Return [x, y] of the center of cell containing provided text 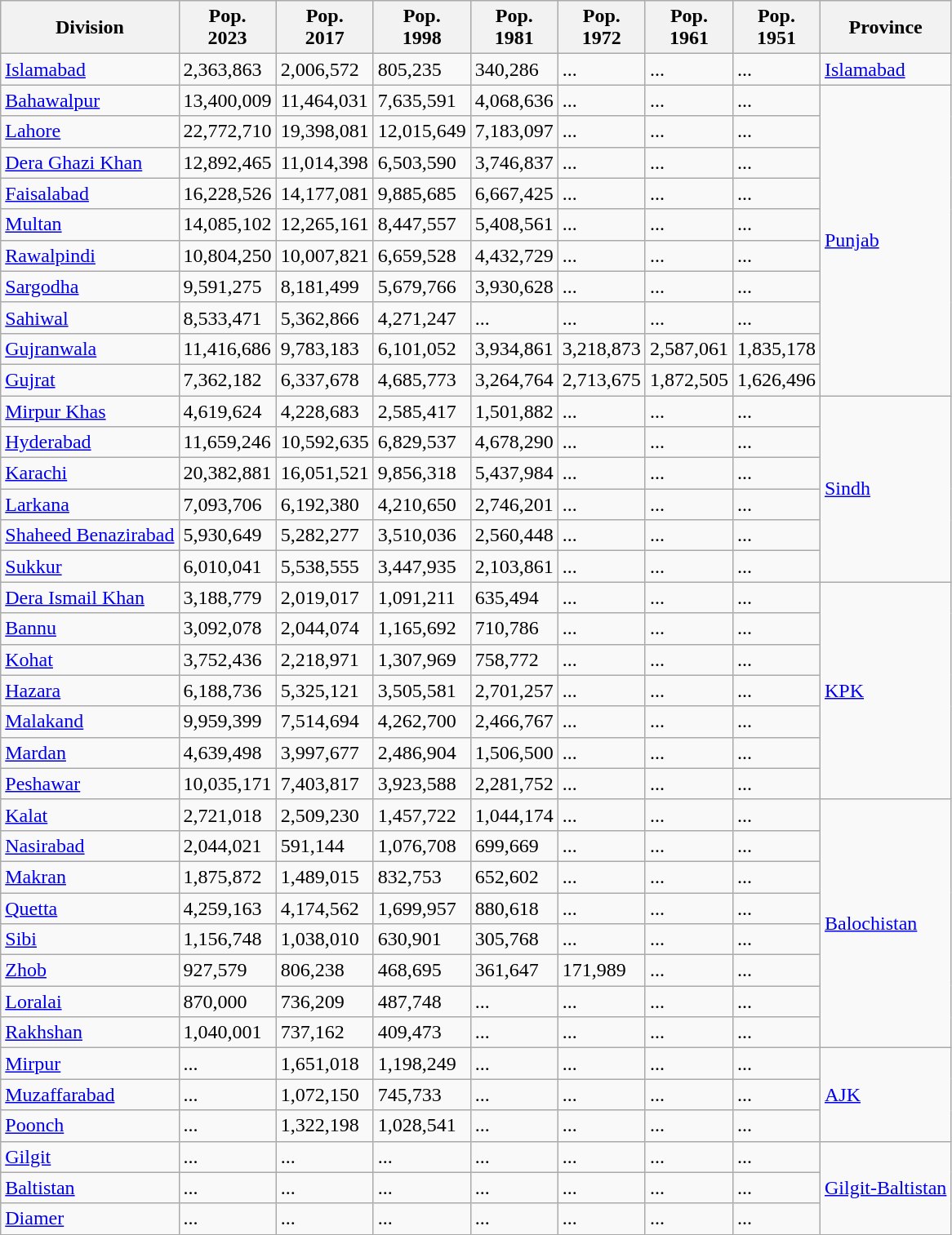
630,901 [421, 940]
4,271,247 [421, 318]
2,713,675 [601, 380]
AJK [885, 1095]
Punjab [885, 240]
Pop.2017 [325, 28]
6,101,052 [421, 349]
14,177,081 [325, 193]
2,044,021 [227, 846]
Faisalabad [90, 193]
Province [885, 28]
3,092,078 [227, 629]
1,875,872 [227, 877]
1,028,541 [421, 1126]
6,503,590 [421, 162]
745,733 [421, 1095]
1,038,010 [325, 940]
4,068,636 [514, 100]
3,510,036 [421, 535]
Peshawar [90, 784]
2,363,863 [227, 69]
Kalat [90, 815]
2,587,061 [689, 349]
10,804,250 [227, 255]
2,218,971 [325, 660]
5,437,984 [514, 473]
6,829,537 [421, 442]
3,218,873 [601, 349]
4,259,163 [227, 908]
Diamer [90, 1219]
4,639,498 [227, 753]
1,872,505 [689, 380]
1,044,174 [514, 815]
9,783,183 [325, 349]
2,746,201 [514, 504]
Karachi [90, 473]
3,447,935 [421, 566]
Poonch [90, 1126]
7,403,817 [325, 784]
Mirpur [90, 1064]
737,162 [325, 1033]
1,076,708 [421, 846]
Sindh [885, 488]
Multan [90, 224]
Muzaffarabad [90, 1095]
1,198,249 [421, 1064]
Gujrat [90, 380]
Pop.1998 [421, 28]
Balochistan [885, 923]
5,538,555 [325, 566]
Sargodha [90, 287]
Dera Ismail Khan [90, 598]
340,286 [514, 69]
7,362,182 [227, 380]
Pop.1972 [601, 28]
3,505,581 [421, 691]
Lahore [90, 131]
1,165,692 [421, 629]
16,051,521 [325, 473]
6,659,528 [421, 255]
Malakand [90, 722]
Nasirabad [90, 846]
305,768 [514, 940]
5,679,766 [421, 287]
12,265,161 [325, 224]
Baltistan [90, 1188]
2,281,752 [514, 784]
20,382,881 [227, 473]
22,772,710 [227, 131]
3,188,779 [227, 598]
1,835,178 [776, 349]
Rakhshan [90, 1033]
2,560,448 [514, 535]
1,040,001 [227, 1033]
Hazara [90, 691]
6,188,736 [227, 691]
9,591,275 [227, 287]
1,489,015 [325, 877]
Loralai [90, 1002]
12,892,465 [227, 162]
710,786 [514, 629]
11,659,246 [227, 442]
3,264,764 [514, 380]
652,602 [514, 877]
8,447,557 [421, 224]
Pop.1981 [514, 28]
8,181,499 [325, 287]
6,667,425 [514, 193]
1,322,198 [325, 1126]
5,325,121 [325, 691]
10,592,635 [325, 442]
11,416,686 [227, 349]
1,651,018 [325, 1064]
3,923,588 [421, 784]
Dera Ghazi Khan [90, 162]
468,695 [421, 971]
6,192,380 [325, 504]
3,930,628 [514, 287]
1,457,722 [421, 815]
6,010,041 [227, 566]
7,635,591 [421, 100]
5,362,866 [325, 318]
Bannu [90, 629]
14,085,102 [227, 224]
3,752,436 [227, 660]
Makran [90, 877]
4,678,290 [514, 442]
Zhob [90, 971]
171,989 [601, 971]
591,144 [325, 846]
2,006,572 [325, 69]
1,156,748 [227, 940]
635,494 [514, 598]
6,337,678 [325, 380]
9,856,318 [421, 473]
Mirpur Khas [90, 411]
2,044,074 [325, 629]
2,466,767 [514, 722]
Gilgit [90, 1157]
4,432,729 [514, 255]
19,398,081 [325, 131]
2,019,017 [325, 598]
1,307,969 [421, 660]
3,997,677 [325, 753]
13,400,009 [227, 100]
736,209 [325, 1002]
Sahiwal [90, 318]
2,509,230 [325, 815]
10,007,821 [325, 255]
2,585,417 [421, 411]
Pop.1951 [776, 28]
Mardan [90, 753]
361,647 [514, 971]
Hyderabad [90, 442]
4,228,683 [325, 411]
4,262,700 [421, 722]
5,930,649 [227, 535]
Bahawalpur [90, 100]
12,015,649 [421, 131]
3,934,861 [514, 349]
Quetta [90, 908]
Larkana [90, 504]
4,685,773 [421, 380]
4,174,562 [325, 908]
11,014,398 [325, 162]
758,772 [514, 660]
7,183,097 [514, 131]
3,746,837 [514, 162]
2,721,018 [227, 815]
Kohat [90, 660]
2,103,861 [514, 566]
16,228,526 [227, 193]
487,748 [421, 1002]
Gujranwala [90, 349]
Sibi [90, 940]
4,619,624 [227, 411]
4,210,650 [421, 504]
Pop.1961 [689, 28]
Gilgit-Baltistan [885, 1188]
Sukkur [90, 566]
870,000 [227, 1002]
409,473 [421, 1033]
2,486,904 [421, 753]
Shaheed Benazirabad [90, 535]
10,035,171 [227, 784]
Pop.2023 [227, 28]
832,753 [421, 877]
7,514,694 [325, 722]
1,072,150 [325, 1095]
Division [90, 28]
Rawalpindi [90, 255]
806,238 [325, 971]
927,579 [227, 971]
8,533,471 [227, 318]
5,282,277 [325, 535]
5,408,561 [514, 224]
1,699,957 [421, 908]
1,501,882 [514, 411]
1,626,496 [776, 380]
7,093,706 [227, 504]
KPK [885, 691]
699,669 [514, 846]
2,701,257 [514, 691]
1,506,500 [514, 753]
1,091,211 [421, 598]
11,464,031 [325, 100]
9,885,685 [421, 193]
880,618 [514, 908]
805,235 [421, 69]
9,959,399 [227, 722]
